From the cell containing the given text, extract its center point as [X, Y] coordinate. 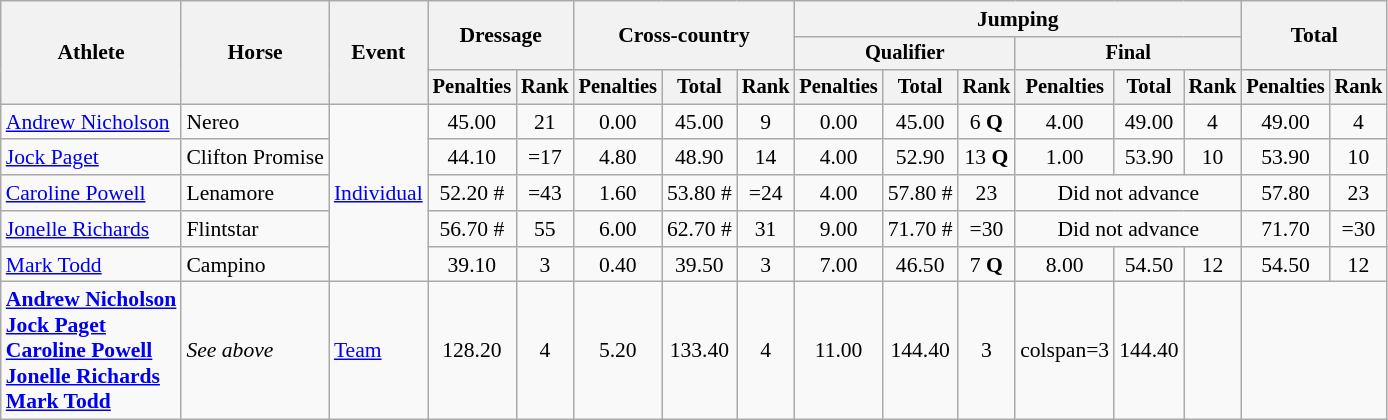
11.00 [838, 351]
Lenamore [254, 193]
52.20 # [472, 193]
14 [766, 158]
Caroline Powell [92, 193]
21 [545, 122]
Flintstar [254, 229]
colspan=3 [1064, 351]
4.80 [618, 158]
5.20 [618, 351]
1.00 [1064, 158]
48.90 [700, 158]
Individual [378, 193]
Clifton Promise [254, 158]
Campino [254, 265]
133.40 [700, 351]
55 [545, 229]
13 Q [987, 158]
Final [1128, 54]
Athlete [92, 52]
0.40 [618, 265]
71.70 # [920, 229]
=24 [766, 193]
52.90 [920, 158]
7.00 [838, 265]
Mark Todd [92, 265]
8.00 [1064, 265]
46.50 [920, 265]
Jock Paget [92, 158]
See above [254, 351]
Andrew Nicholson [92, 122]
Horse [254, 52]
=43 [545, 193]
Andrew NicholsonJock PagetCaroline PowellJonelle RichardsMark Todd [92, 351]
71.70 [1285, 229]
57.80 # [920, 193]
1.60 [618, 193]
6.00 [618, 229]
31 [766, 229]
Nereo [254, 122]
44.10 [472, 158]
Jumping [1018, 19]
128.20 [472, 351]
39.50 [700, 265]
=17 [545, 158]
9 [766, 122]
39.10 [472, 265]
6 Q [987, 122]
Team [378, 351]
57.80 [1285, 193]
9.00 [838, 229]
56.70 # [472, 229]
Event [378, 52]
Cross-country [684, 36]
62.70 # [700, 229]
53.80 # [700, 193]
Jonelle Richards [92, 229]
7 Q [987, 265]
Dressage [501, 36]
Qualifier [904, 54]
